Extract the (x, y) coordinate from the center of the cell holding the provided text.  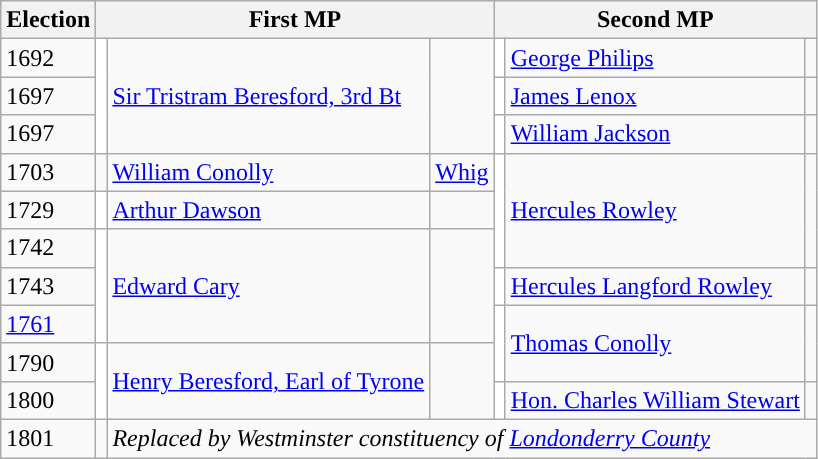
1790 (48, 362)
Arthur Dawson (268, 210)
1800 (48, 400)
Edward Cary (268, 286)
George Philips (655, 58)
1729 (48, 210)
Replaced by Westminster constituency of Londonderry County (462, 438)
Second MP (655, 20)
Sir Tristram Beresford, 3rd Bt (268, 96)
Henry Beresford, Earl of Tyrone (268, 381)
1801 (48, 438)
Hercules Langford Rowley (655, 286)
Thomas Conolly (655, 343)
James Lenox (655, 96)
Hon. Charles William Stewart (655, 400)
1703 (48, 172)
1761 (48, 324)
William Jackson (655, 134)
Election (48, 20)
First MP (295, 20)
1692 (48, 58)
1742 (48, 248)
1743 (48, 286)
Whig (462, 172)
Hercules Rowley (655, 210)
William Conolly (268, 172)
